Determine the [x, y] coordinate at the center of the cell enclosing the given text.  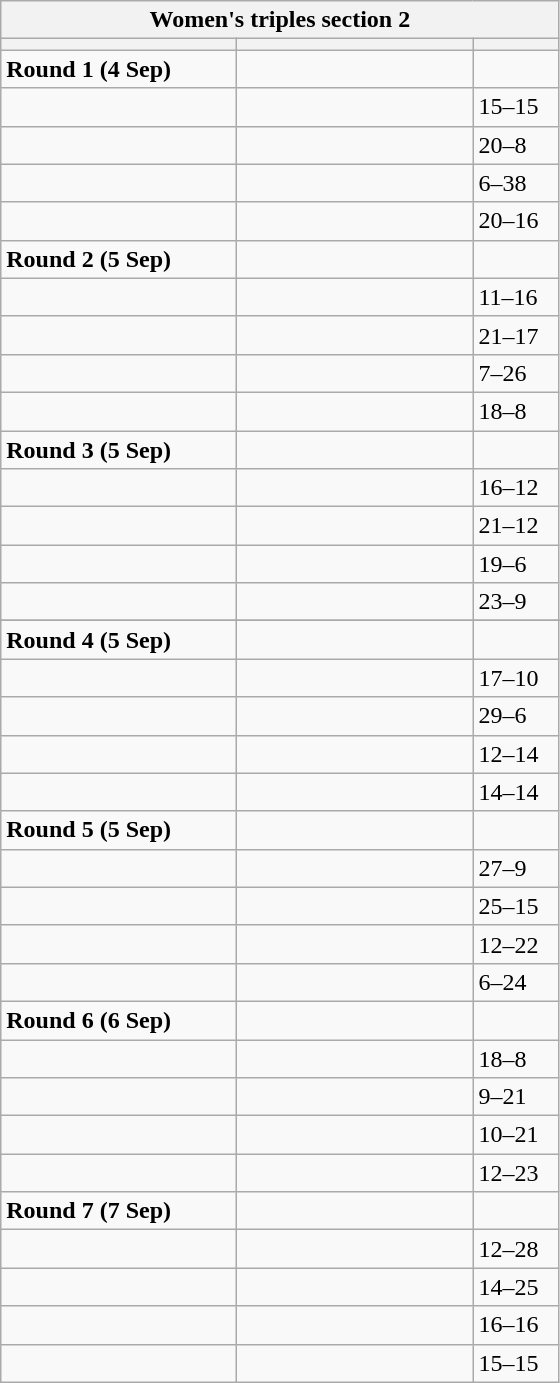
9–21 [516, 1097]
12–22 [516, 944]
Round 6 (6 Sep) [119, 1020]
11–16 [516, 297]
23–9 [516, 602]
12–23 [516, 1173]
Round 1 (4 Sep) [119, 69]
Round 7 (7 Sep) [119, 1211]
6–38 [516, 183]
Round 5 (5 Sep) [119, 830]
16–16 [516, 1325]
19–6 [516, 564]
14–14 [516, 792]
12–14 [516, 754]
12–28 [516, 1249]
21–17 [516, 335]
25–15 [516, 906]
16–12 [516, 488]
6–24 [516, 982]
7–26 [516, 373]
14–25 [516, 1287]
10–21 [516, 1135]
29–6 [516, 716]
17–10 [516, 678]
20–16 [516, 221]
27–9 [516, 868]
Women's triples section 2 [280, 20]
Round 2 (5 Sep) [119, 259]
21–12 [516, 526]
Round 4 (5 Sep) [119, 640]
20–8 [516, 145]
Round 3 (5 Sep) [119, 449]
